Find where the given text appears and provide that cell's center as (X, Y) coordinate. 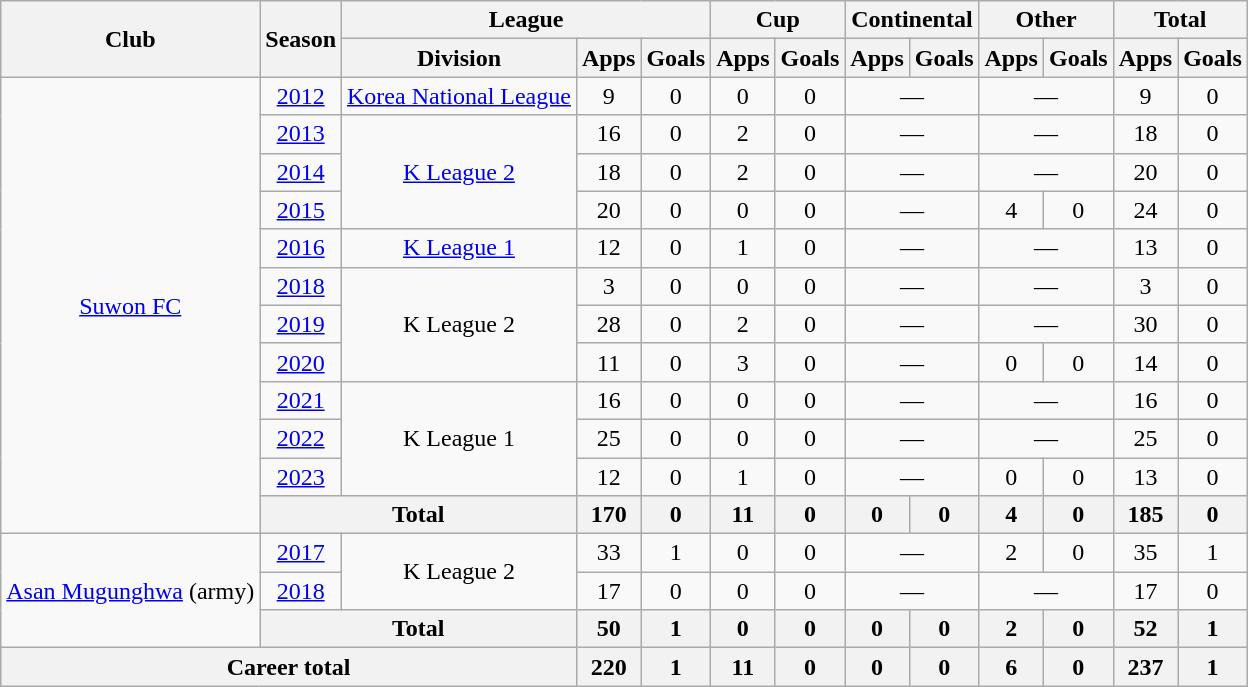
Continental (912, 20)
Career total (289, 667)
2021 (301, 400)
Korea National League (460, 96)
33 (608, 553)
League (526, 20)
2012 (301, 96)
24 (1145, 210)
2019 (301, 324)
14 (1145, 362)
2016 (301, 248)
Suwon FC (130, 306)
2013 (301, 134)
Cup (778, 20)
220 (608, 667)
2014 (301, 172)
2017 (301, 553)
2022 (301, 438)
237 (1145, 667)
170 (608, 515)
Division (460, 58)
30 (1145, 324)
185 (1145, 515)
28 (608, 324)
Asan Mugunghwa (army) (130, 591)
Other (1046, 20)
2015 (301, 210)
6 (1011, 667)
35 (1145, 553)
Club (130, 39)
2023 (301, 477)
50 (608, 629)
Season (301, 39)
52 (1145, 629)
2020 (301, 362)
